Determine the [X, Y] coordinate at the center of the cell enclosing the given text.  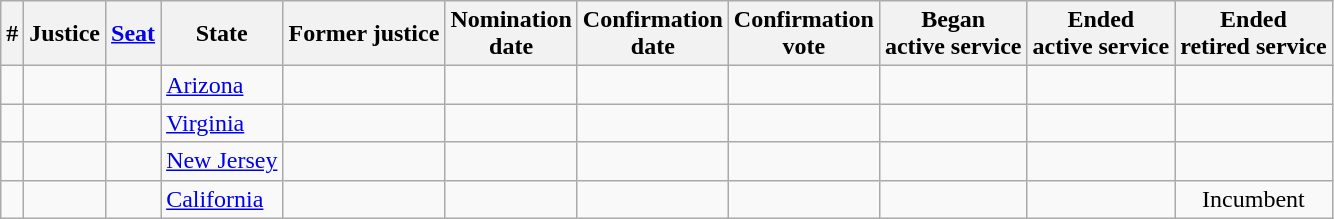
Endedactive service [1101, 34]
Former justice [364, 34]
State [222, 34]
Incumbent [1254, 199]
California [222, 199]
Justice [65, 34]
Confirmationvote [804, 34]
Confirmationdate [652, 34]
New Jersey [222, 161]
Seat [134, 34]
Nominationdate [511, 34]
# [12, 34]
Virginia [222, 123]
Arizona [222, 85]
Beganactive service [953, 34]
Endedretired service [1254, 34]
